Determine the [x, y] coordinate at the center of the cell enclosing the given text.  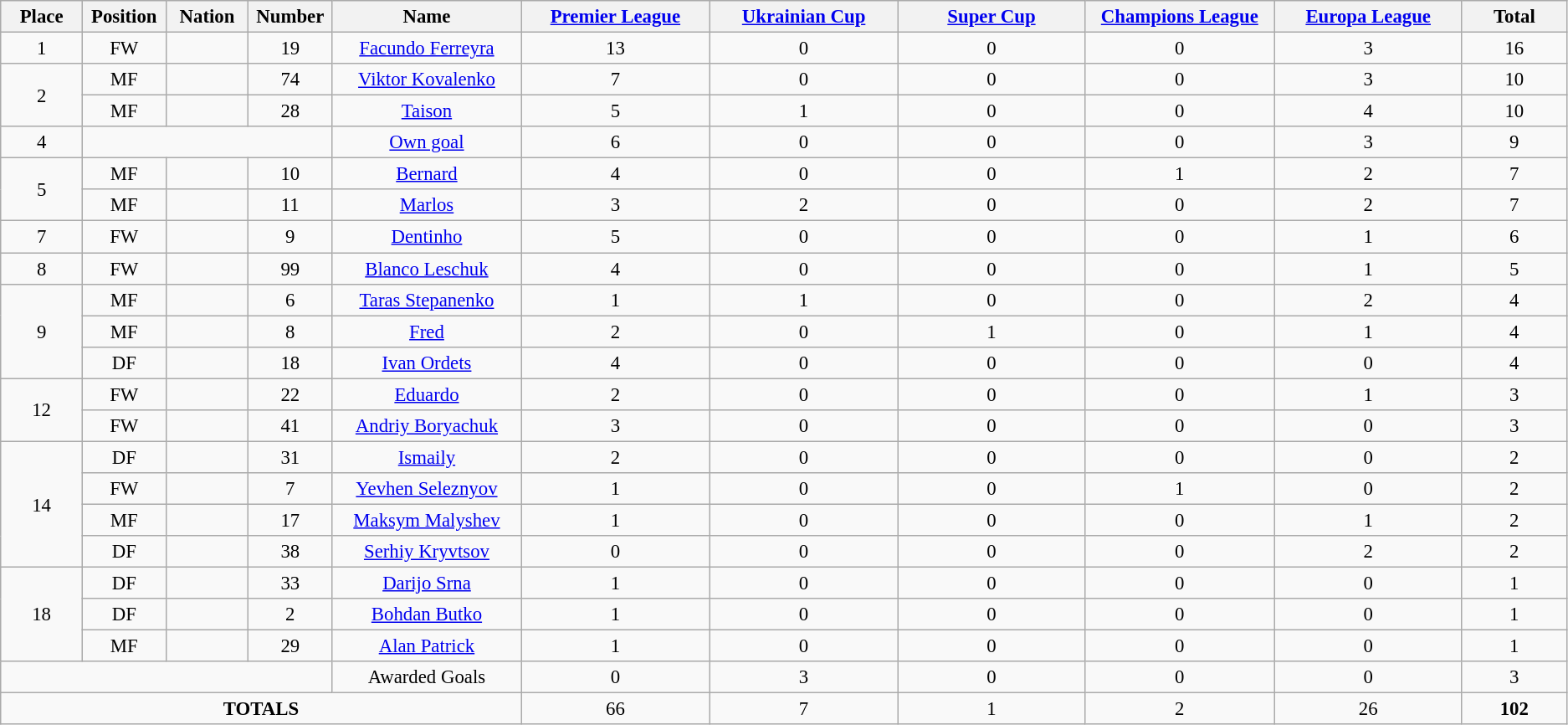
Champions League [1180, 17]
66 [615, 709]
38 [290, 552]
74 [290, 80]
Ivan Ordets [427, 362]
Viktor Kovalenko [427, 80]
26 [1368, 709]
Taison [427, 111]
33 [290, 584]
Facundo Ferreyra [427, 49]
Bohdan Butko [427, 614]
Total [1514, 17]
11 [290, 205]
13 [615, 49]
Eduardo [427, 394]
Ukrainian Cup [804, 17]
Dentinho [427, 237]
16 [1514, 49]
Premier League [615, 17]
29 [290, 646]
17 [290, 520]
Place [42, 17]
99 [290, 269]
Ismaily [427, 457]
Andriy Boryachuk [427, 426]
TOTALS [261, 709]
41 [290, 426]
Own goal [427, 142]
Fred [427, 332]
12 [42, 410]
Alan Patrick [427, 646]
Taras Stepanenko [427, 300]
Nation [208, 17]
Number [290, 17]
31 [290, 457]
Blanco Leschuk [427, 269]
Marlos [427, 205]
Maksym Malyshev [427, 520]
Bernard [427, 174]
14 [42, 504]
Darijo Srna [427, 584]
Name [427, 17]
22 [290, 394]
19 [290, 49]
Super Cup [992, 17]
28 [290, 111]
Awarded Goals [427, 677]
Yevhen Seleznyov [427, 489]
Europa League [1368, 17]
Serhiy Kryvtsov [427, 552]
Position [124, 17]
102 [1514, 709]
